Search for the cell housing the specified text and yield its (X, Y) center coordinate. 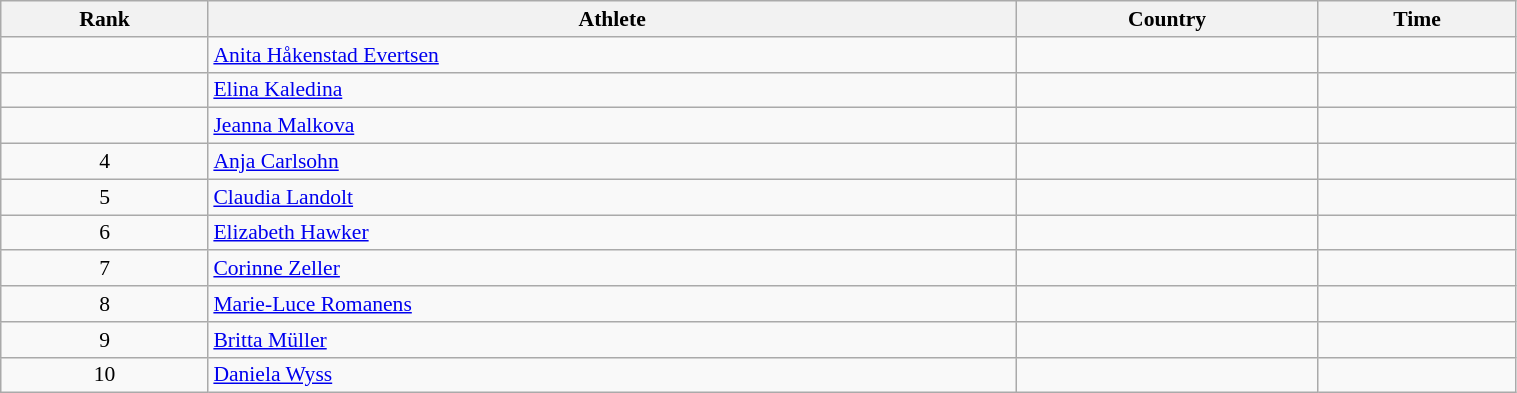
Athlete (612, 19)
5 (105, 197)
7 (105, 269)
Marie-Luce Romanens (612, 304)
8 (105, 304)
10 (105, 375)
Country (1167, 19)
Rank (105, 19)
6 (105, 233)
Anita Håkenstad Evertsen (612, 55)
Time (1417, 19)
4 (105, 162)
Elizabeth Hawker (612, 233)
Claudia Landolt (612, 197)
Daniela Wyss (612, 375)
9 (105, 340)
Elina Kaledina (612, 90)
Anja Carlsohn (612, 162)
Britta Müller (612, 340)
Jeanna Malkova (612, 126)
Corinne Zeller (612, 269)
